Detect which cell encompasses the target text, then output its (x, y) center coordinate. 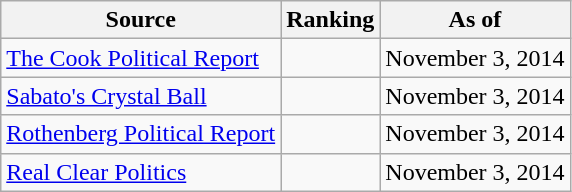
Source (141, 20)
Real Clear Politics (141, 172)
The Cook Political Report (141, 58)
Sabato's Crystal Ball (141, 96)
As of (475, 20)
Rothenberg Political Report (141, 134)
Ranking (330, 20)
